Provide the (x, y) coordinate of the cell's center where the given text is located.  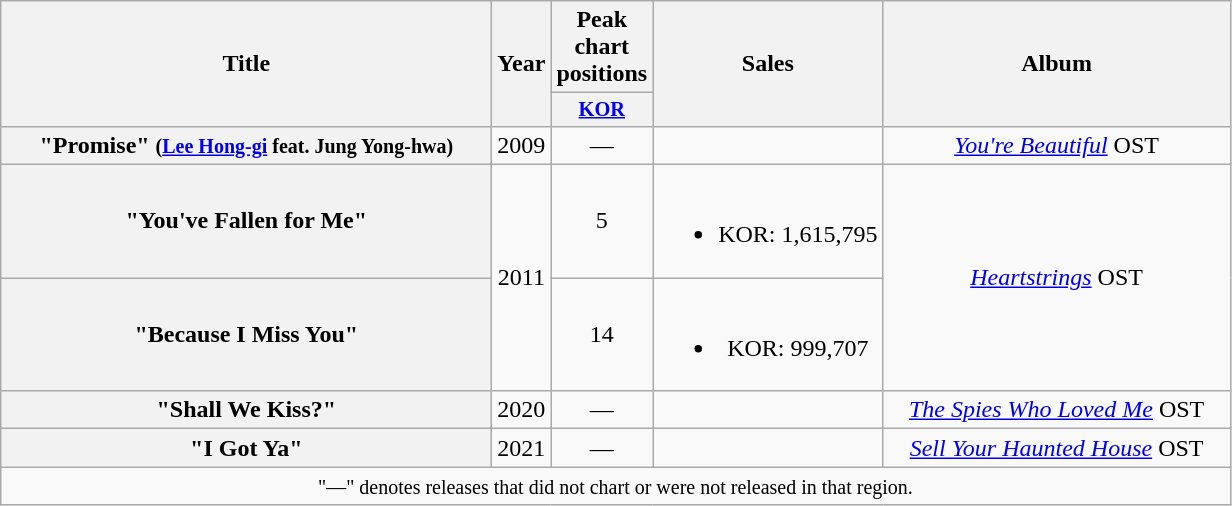
KOR: 999,707 (768, 334)
Album (1056, 64)
"I Got Ya" (246, 448)
Heartstrings OST (1056, 278)
Sales (768, 64)
"Because I Miss You" (246, 334)
5 (602, 222)
2011 (522, 278)
KOR (602, 110)
2009 (522, 145)
Peak chart positions (602, 47)
"Promise" (Lee Hong-gi feat. Jung Yong-hwa) (246, 145)
Title (246, 64)
"—" denotes releases that did not chart or were not released in that region. (616, 486)
The Spies Who Loved Me OST (1056, 410)
2021 (522, 448)
Year (522, 64)
You're Beautiful OST (1056, 145)
14 (602, 334)
KOR: 1,615,795 (768, 222)
"Shall We Kiss?" (246, 410)
"You've Fallen for Me" (246, 222)
2020 (522, 410)
Sell Your Haunted House OST (1056, 448)
